Provide the [X, Y] coordinate of the cell's center where the given text is located.  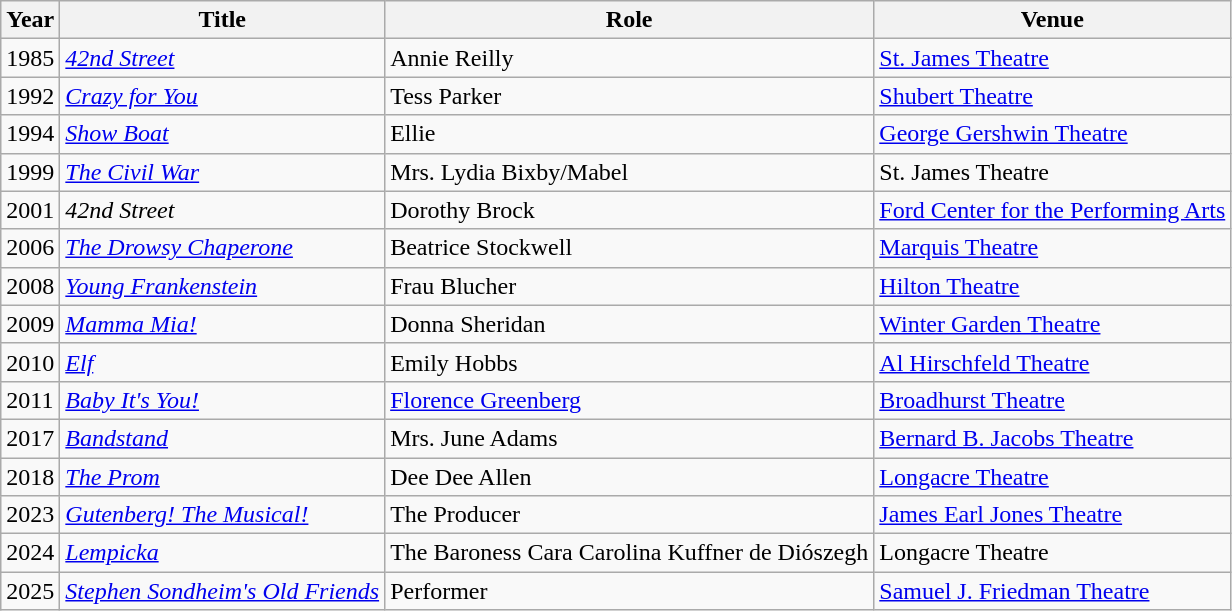
Show Boat [222, 134]
2018 [30, 477]
2017 [30, 438]
Mamma Mia! [222, 324]
Broadhurst Theatre [1052, 400]
2001 [30, 210]
2010 [30, 362]
Marquis Theatre [1052, 248]
Bernard B. Jacobs Theatre [1052, 438]
Mrs. Lydia Bixby/Mabel [630, 172]
2025 [30, 591]
The Producer [630, 515]
Samuel J. Friedman Theatre [1052, 591]
Crazy for You [222, 96]
Venue [1052, 20]
Donna Sheridan [630, 324]
2008 [30, 286]
Tess Parker [630, 96]
George Gershwin Theatre [1052, 134]
James Earl Jones Theatre [1052, 515]
Ellie [630, 134]
2023 [30, 515]
1992 [30, 96]
Title [222, 20]
The Baroness Cara Carolina Kuffner de Diószegh [630, 553]
1985 [30, 58]
Frau Blucher [630, 286]
Bandstand [222, 438]
Lempicka [222, 553]
Stephen Sondheim's Old Friends [222, 591]
Florence Greenberg [630, 400]
Annie Reilly [630, 58]
Beatrice Stockwell [630, 248]
Ford Center for the Performing Arts [1052, 210]
1994 [30, 134]
Year [30, 20]
Shubert Theatre [1052, 96]
Gutenberg! The Musical! [222, 515]
2024 [30, 553]
2006 [30, 248]
Al Hirschfeld Theatre [1052, 362]
Dorothy Brock [630, 210]
Baby It's You! [222, 400]
Dee Dee Allen [630, 477]
2009 [30, 324]
Role [630, 20]
Elf [222, 362]
Performer [630, 591]
1999 [30, 172]
The Civil War [222, 172]
Emily Hobbs [630, 362]
2011 [30, 400]
Winter Garden Theatre [1052, 324]
The Prom [222, 477]
Mrs. June Adams [630, 438]
Young Frankenstein [222, 286]
Hilton Theatre [1052, 286]
The Drowsy Chaperone [222, 248]
